Locate the cell with the specified text and output its [x, y] center coordinate. 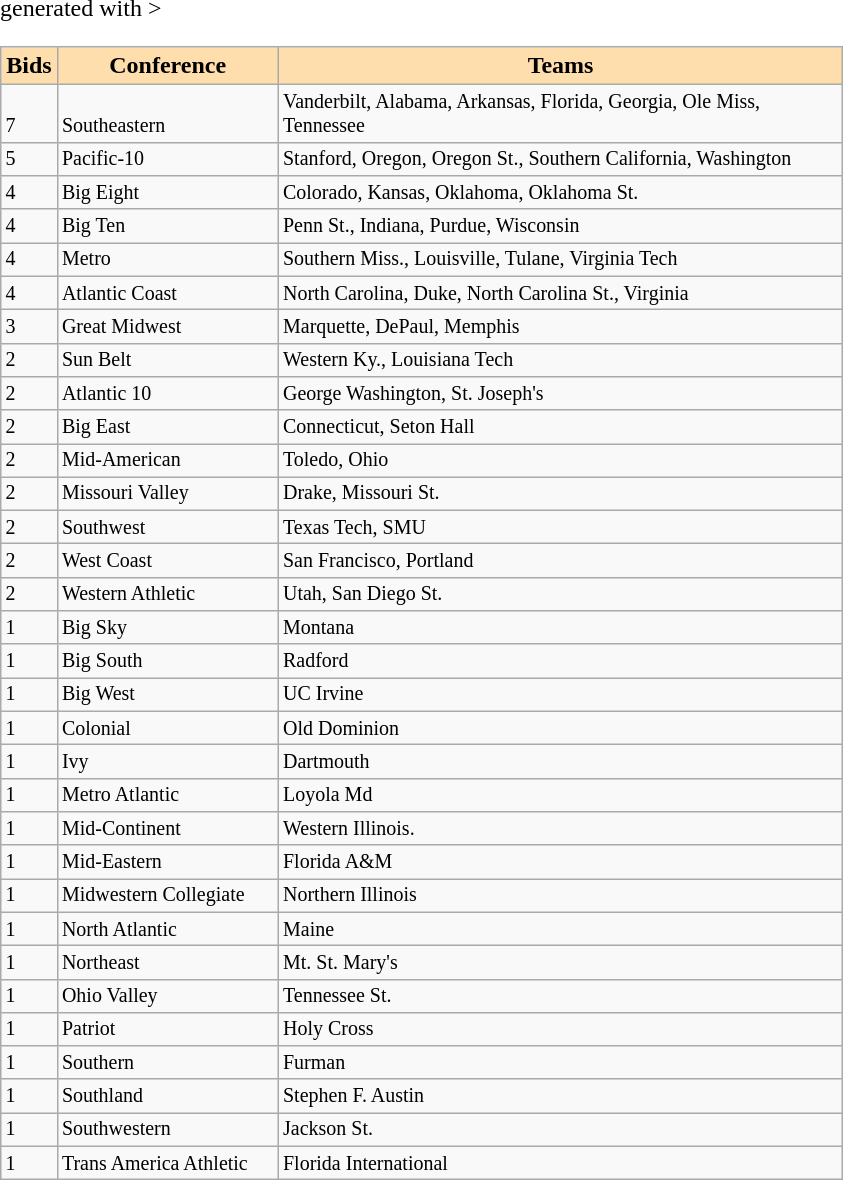
Colonial [168, 728]
Drake, Missouri St. [560, 494]
Penn St., Indiana, Purdue, Wisconsin [560, 226]
Florida A&M [560, 862]
Utah, San Diego St. [560, 594]
Northeast [168, 962]
5 [29, 158]
Atlantic Coast [168, 292]
Western Ky., Louisiana Tech [560, 360]
Montana [560, 628]
Great Midwest [168, 326]
North Atlantic [168, 928]
Sun Belt [168, 360]
Stephen F. Austin [560, 1096]
Southwest [168, 526]
Midwestern Collegiate [168, 896]
Maine [560, 928]
Tennessee St. [560, 996]
Big West [168, 694]
Marquette, DePaul, Memphis [560, 326]
Mid-Eastern [168, 862]
Atlantic 10 [168, 394]
Big Sky [168, 628]
Patriot [168, 1028]
Ohio Valley [168, 996]
North Carolina, Duke, North Carolina St., Virginia [560, 292]
San Francisco, Portland [560, 560]
Southern Miss., Louisville, Tulane, Virginia Tech [560, 260]
Texas Tech, SMU [560, 526]
Missouri Valley [168, 494]
Furman [560, 1062]
Southeastern [168, 114]
Florida International [560, 1162]
Ivy [168, 762]
Southwestern [168, 1130]
Big East [168, 426]
Trans America Athletic [168, 1162]
George Washington, St. Joseph's [560, 394]
Loyola Md [560, 794]
Teams [560, 66]
Old Dominion [560, 728]
Big Eight [168, 192]
Southland [168, 1096]
Mid-Continent [168, 828]
Big South [168, 660]
Mt. St. Mary's [560, 962]
3 [29, 326]
Northern Illinois [560, 896]
Metro Atlantic [168, 794]
Pacific-10 [168, 158]
Big Ten [168, 226]
Radford [560, 660]
Connecticut, Seton Hall [560, 426]
Metro [168, 260]
Jackson St. [560, 1130]
Western Illinois. [560, 828]
West Coast [168, 560]
Vanderbilt, Alabama, Arkansas, Florida, Georgia, Ole Miss, Tennessee [560, 114]
Bids [29, 66]
Conference [168, 66]
Dartmouth [560, 762]
Toledo, Ohio [560, 460]
Holy Cross [560, 1028]
Colorado, Kansas, Oklahoma, Oklahoma St. [560, 192]
7 [29, 114]
UC Irvine [560, 694]
Southern [168, 1062]
Stanford, Oregon, Oregon St., Southern California, Washington [560, 158]
Mid-American [168, 460]
Western Athletic [168, 594]
